Search for the cell housing the specified text and yield its [X, Y] center coordinate. 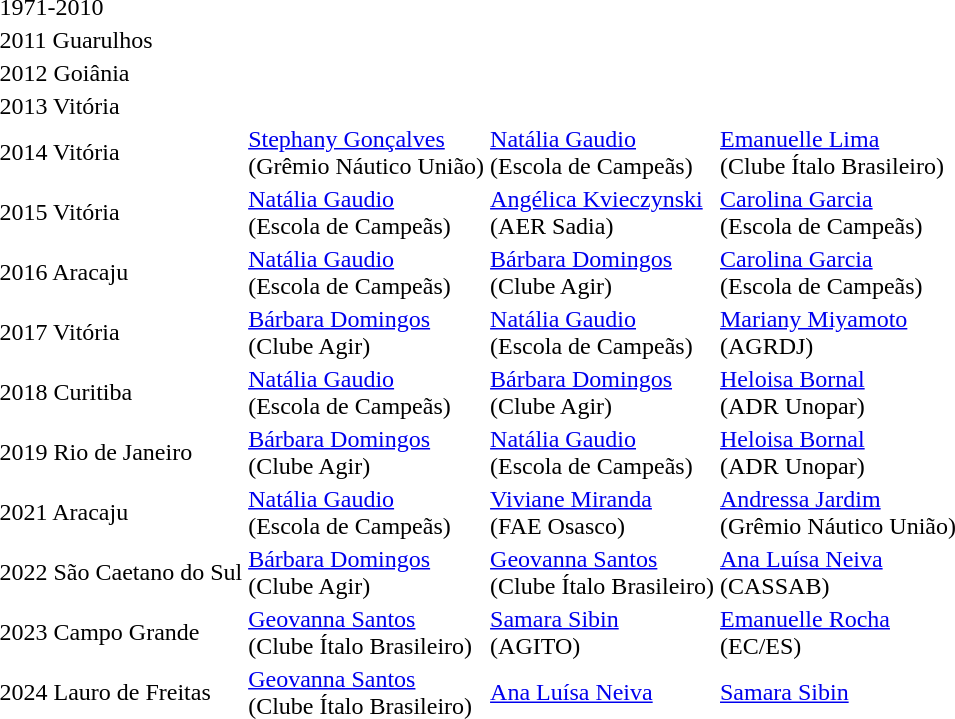
Stephany Gonçalves(Grêmio Náutico União) [366, 152]
Angélica Kvieczynski(AER Sadia) [602, 212]
Viviane Miranda(FAE Osasco) [602, 512]
Samara Sibin(AGITO) [602, 632]
